Locate the cell with the specified text and output its [x, y] center coordinate. 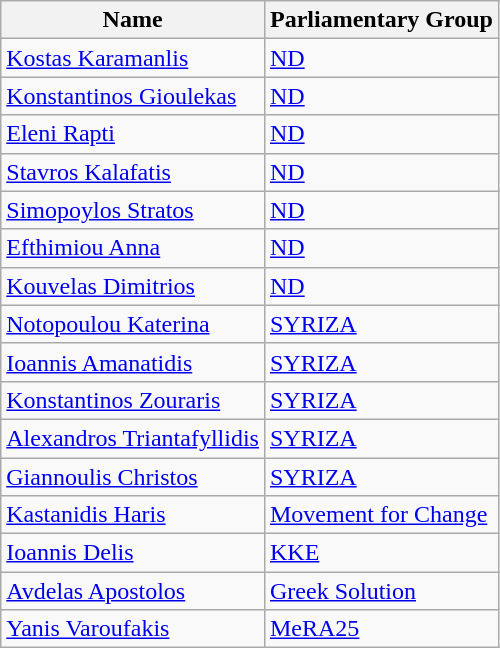
Kastanidis Haris [133, 515]
Notopoulou Katerina [133, 324]
Parliamentary Group [381, 20]
KKE [381, 553]
Konstantinos Zouraris [133, 400]
Eleni Rapti [133, 134]
Yanis Varoufakis [133, 629]
Kouvelas Dimitrios [133, 286]
Ioannis Amanatidis [133, 362]
Konstantinos Gioulekas [133, 96]
Giannoulis Christos [133, 477]
Stavros Kalafatis [133, 172]
Movement for Change [381, 515]
Alexandros Triantafyllidis [133, 438]
Ioannis Delis [133, 553]
Avdelas Apostolos [133, 591]
Kostas Karamanlis [133, 58]
MeRA25 [381, 629]
Name [133, 20]
Simopoylos Stratos [133, 210]
Greek Solution [381, 591]
Efthimiou Anna [133, 248]
